Search for the cell housing the specified text and yield its (X, Y) center coordinate. 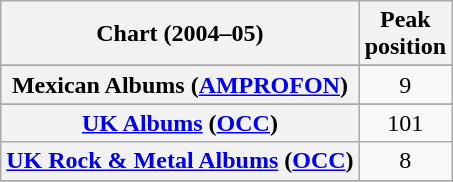
Peakposition (405, 34)
Chart (2004–05) (180, 34)
UK Albums (OCC) (180, 123)
Mexican Albums (AMPROFON) (180, 85)
9 (405, 85)
8 (405, 161)
101 (405, 123)
UK Rock & Metal Albums (OCC) (180, 161)
